Return (X, Y) of the center of cell containing provided text 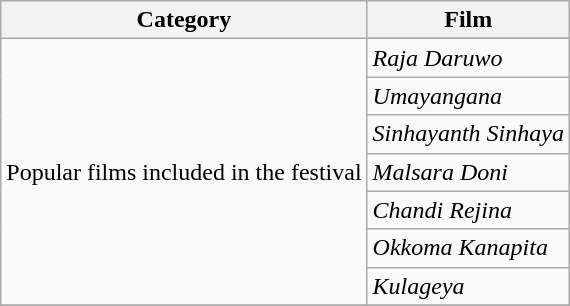
Category (184, 20)
Umayangana (468, 96)
Malsara Doni (468, 172)
Chandi Rejina (468, 210)
Sinhayanth Sinhaya (468, 134)
Film (468, 20)
Kulageya (468, 286)
Popular films included in the festival (184, 172)
Okkoma Kanapita (468, 248)
Raja Daruwo (468, 58)
